Scan for the cell matching the given text and deliver its [X, Y] coordinate at center. 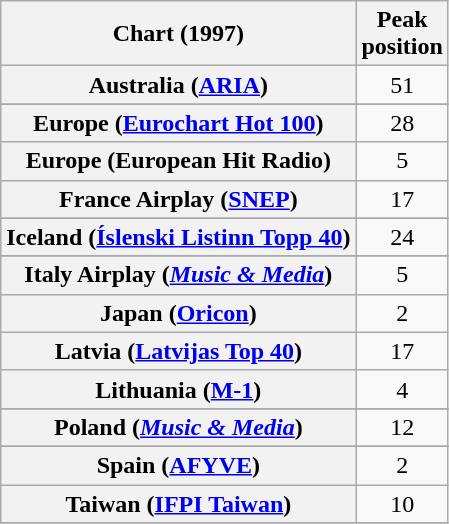
Latvia (Latvijas Top 40) [178, 351]
10 [402, 503]
Taiwan (IFPI Taiwan) [178, 503]
Europe (Eurochart Hot 100) [178, 123]
24 [402, 237]
Spain (AFYVE) [178, 465]
51 [402, 85]
Chart (1997) [178, 34]
4 [402, 389]
12 [402, 427]
France Airplay (SNEP) [178, 199]
Lithuania (M-1) [178, 389]
Peakposition [402, 34]
Iceland (Íslenski Listinn Topp 40) [178, 237]
Poland (Music & Media) [178, 427]
28 [402, 123]
Japan (Oricon) [178, 313]
Europe (European Hit Radio) [178, 161]
Italy Airplay (Music & Media) [178, 275]
Australia (ARIA) [178, 85]
